From the cell containing the given text, extract its center point as [X, Y] coordinate. 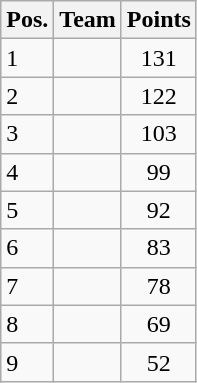
9 [28, 362]
6 [28, 248]
122 [158, 96]
92 [158, 210]
2 [28, 96]
8 [28, 324]
52 [158, 362]
Points [158, 20]
1 [28, 58]
Team [88, 20]
103 [158, 134]
78 [158, 286]
5 [28, 210]
99 [158, 172]
Pos. [28, 20]
7 [28, 286]
3 [28, 134]
4 [28, 172]
83 [158, 248]
131 [158, 58]
69 [158, 324]
